Provide the (X, Y) coordinate of the cell's center where the given text is located.  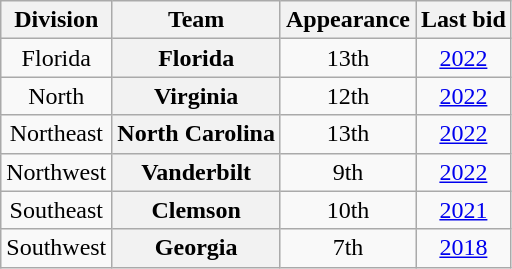
2018 (464, 248)
Southwest (56, 248)
Division (56, 20)
Last bid (464, 20)
Georgia (196, 248)
12th (348, 96)
Team (196, 20)
Appearance (348, 20)
North (56, 96)
Northeast (56, 134)
Virginia (196, 96)
Vanderbilt (196, 172)
North Carolina (196, 134)
7th (348, 248)
Northwest (56, 172)
10th (348, 210)
Southeast (56, 210)
Clemson (196, 210)
9th (348, 172)
2021 (464, 210)
